Identify which cell holds the provided text, then report its [x, y] central coordinate. 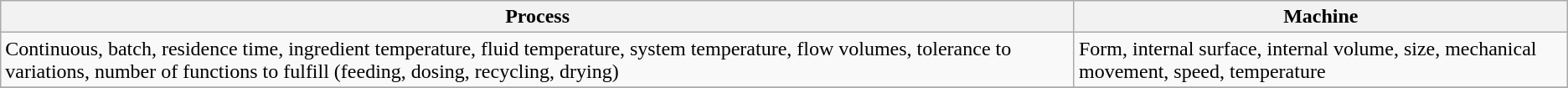
Form, internal surface, internal volume, size, mechanical movement, speed, temperature [1320, 60]
Machine [1320, 17]
Process [538, 17]
